Capture the cell that displays the provided text and extract its [x, y] central coordinate. 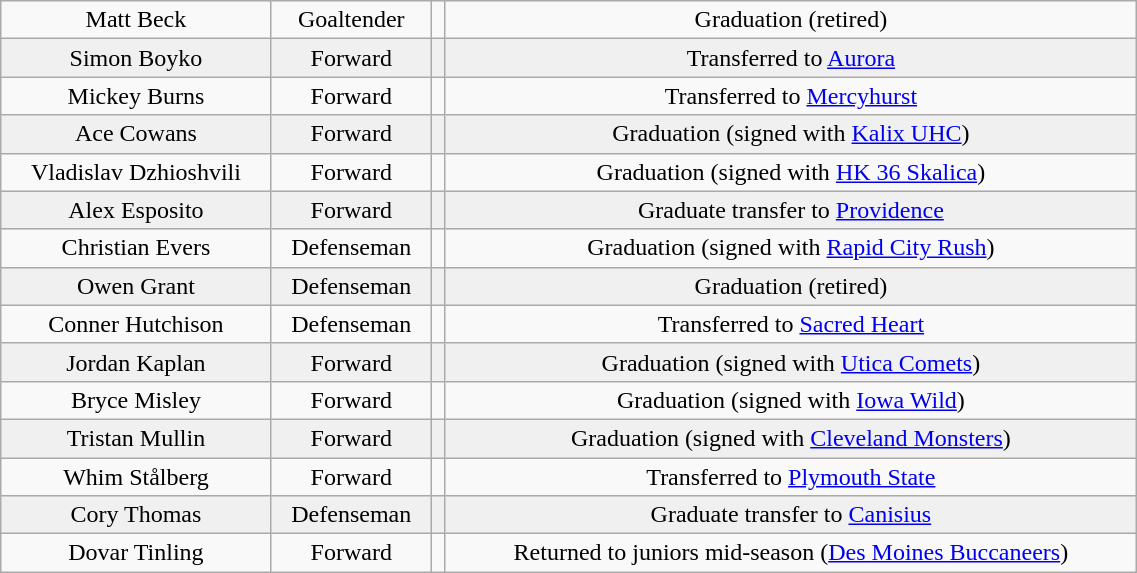
Christian Evers [136, 248]
Simon Boyko [136, 58]
Ace Cowans [136, 134]
Mickey Burns [136, 96]
Graduation (signed with Rapid City Rush) [791, 248]
Goaltender [351, 20]
Transferred to Aurora [791, 58]
Returned to juniors mid-season (Des Moines Buccaneers) [791, 553]
Dovar Tinling [136, 553]
Transferred to Plymouth State [791, 477]
Graduation (signed with Kalix UHC) [791, 134]
Whim Stålberg [136, 477]
Cory Thomas [136, 515]
Conner Hutchison [136, 324]
Jordan Kaplan [136, 362]
Transferred to Sacred Heart [791, 324]
Graduation (signed with Utica Comets) [791, 362]
Graduation (signed with Iowa Wild) [791, 400]
Graduate transfer to Providence [791, 210]
Graduation (signed with HK 36 Skalica) [791, 172]
Vladislav Dzhioshvili [136, 172]
Graduate transfer to Canisius [791, 515]
Alex Esposito [136, 210]
Graduation (signed with Cleveland Monsters) [791, 438]
Matt Beck [136, 20]
Owen Grant [136, 286]
Bryce Misley [136, 400]
Tristan Mullin [136, 438]
Transferred to Mercyhurst [791, 96]
